Identify which cell holds the provided text, then report its [X, Y] central coordinate. 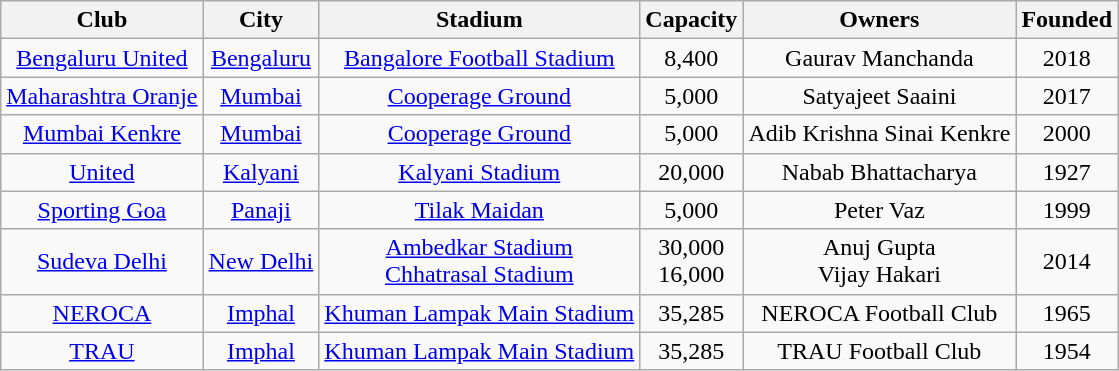
Kalyani Stadium [480, 172]
Maharashtra Oranje [102, 96]
Mumbai Kenkre [102, 134]
City [261, 20]
Owners [880, 20]
TRAU [102, 351]
Sporting Goa [102, 210]
Stadium [480, 20]
1927 [1067, 172]
Anuj GuptaVijay Hakari [880, 262]
2014 [1067, 262]
Nabab Bhattacharya [880, 172]
Peter Vaz [880, 210]
NEROCA [102, 313]
Gaurav Manchanda [880, 58]
30,00016,000 [692, 262]
Satyajeet Saaini [880, 96]
Ambedkar StadiumChhatrasal Stadium [480, 262]
Club [102, 20]
1999 [1067, 210]
NEROCA Football Club [880, 313]
Bangalore Football Stadium [480, 58]
1965 [1067, 313]
2017 [1067, 96]
TRAU Football Club [880, 351]
2000 [1067, 134]
United [102, 172]
Founded [1067, 20]
Bengaluru [261, 58]
Kalyani [261, 172]
Tilak Maidan [480, 210]
Panaji [261, 210]
20,000 [692, 172]
Sudeva Delhi [102, 262]
New Delhi [261, 262]
1954 [1067, 351]
Adib Krishna Sinai Kenkre [880, 134]
Bengaluru United [102, 58]
2018 [1067, 58]
8,400 [692, 58]
Capacity [692, 20]
